Scan for the cell matching the given text and deliver its (x, y) coordinate at center. 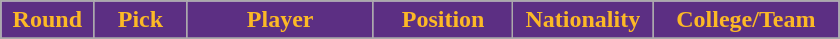
Pick (140, 20)
Player (280, 20)
Nationality (583, 20)
Position (443, 20)
College/Team (746, 20)
Round (48, 20)
